Locate the cell with the specified text and output its (X, Y) center coordinate. 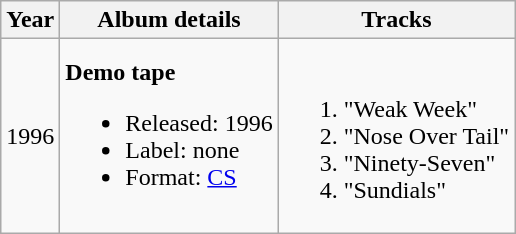
Demo tapeReleased: 1996Label: noneFormat: CS (169, 136)
Album details (169, 20)
1996 (30, 136)
Year (30, 20)
Tracks (396, 20)
"Weak Week""Nose Over Tail""Ninety-Seven""Sundials" (396, 136)
